From the cell containing the given text, extract its center point as (x, y) coordinate. 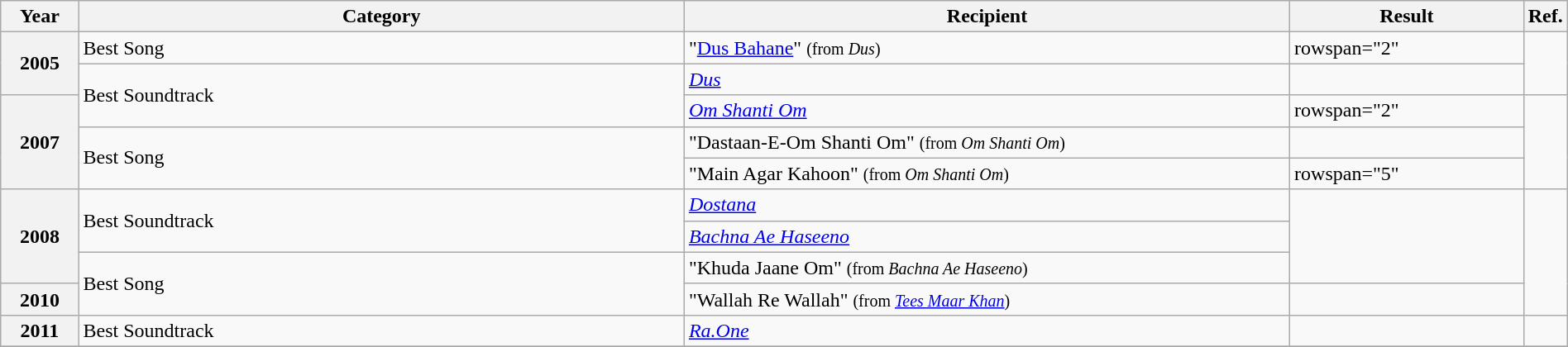
Ref. (1545, 17)
2005 (40, 64)
2007 (40, 142)
Bachna Ae Haseeno (987, 236)
2008 (40, 236)
"Dus Bahane" (from Dus) (987, 48)
Om Shanti Om (987, 111)
Year (40, 17)
2011 (40, 330)
Result (1408, 17)
Category (381, 17)
2010 (40, 299)
Recipient (987, 17)
"Dastaan-E-Om Shanti Om" (from Om Shanti Om) (987, 142)
rowspan="5" (1408, 173)
Ra.One (987, 330)
Dus (987, 79)
"Main Agar Kahoon" (from Om Shanti Om) (987, 173)
"Khuda Jaane Om" (from Bachna Ae Haseeno) (987, 268)
"Wallah Re Wallah" (from Tees Maar Khan) (987, 299)
Dostana (987, 205)
